Identify which cell holds the provided text, then report its (x, y) central coordinate. 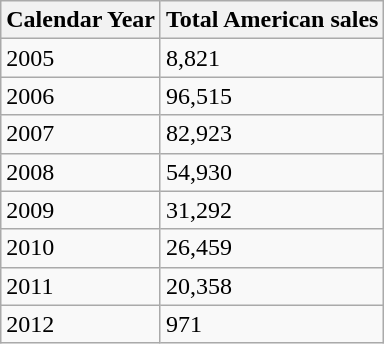
8,821 (272, 58)
2010 (81, 248)
20,358 (272, 286)
82,923 (272, 134)
2007 (81, 134)
31,292 (272, 210)
26,459 (272, 248)
2011 (81, 286)
96,515 (272, 96)
2012 (81, 324)
54,930 (272, 172)
Calendar Year (81, 20)
Total American sales (272, 20)
2008 (81, 172)
2005 (81, 58)
2006 (81, 96)
971 (272, 324)
2009 (81, 210)
